Locate the cell with the specified text and output its (x, y) center coordinate. 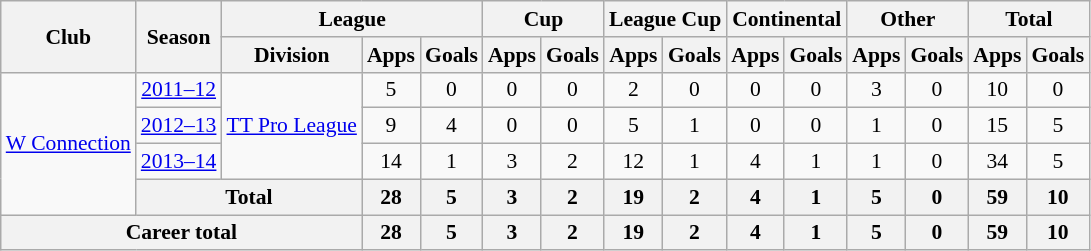
2013–14 (179, 162)
W Connection (68, 143)
League Cup (665, 19)
2012–13 (179, 126)
2011–12 (179, 90)
Cup (544, 19)
Season (179, 36)
Other (908, 19)
Division (291, 55)
TT Pro League (291, 126)
12 (634, 162)
League (352, 19)
Career total (182, 233)
9 (391, 126)
34 (997, 162)
Club (68, 36)
15 (997, 126)
Continental (786, 19)
14 (391, 162)
